Return the (x, y) coordinate for the center point of the cell that contains the specified text.  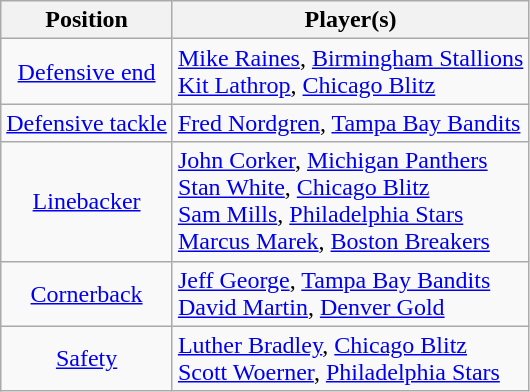
Fred Nordgren, Tampa Bay Bandits (350, 123)
Safety (87, 358)
Jeff George, Tampa Bay Bandits David Martin, Denver Gold (350, 294)
Mike Raines, Birmingham Stallions Kit Lathrop, Chicago Blitz (350, 72)
Linebacker (87, 202)
Defensive tackle (87, 123)
Defensive end (87, 72)
Position (87, 20)
Luther Bradley, Chicago Blitz Scott Woerner, Philadelphia Stars (350, 358)
John Corker, Michigan Panthers Stan White, Chicago Blitz Sam Mills, Philadelphia Stars Marcus Marek, Boston Breakers (350, 202)
Cornerback (87, 294)
Player(s) (350, 20)
